Find where the given text appears and provide that cell's center as [x, y] coordinate. 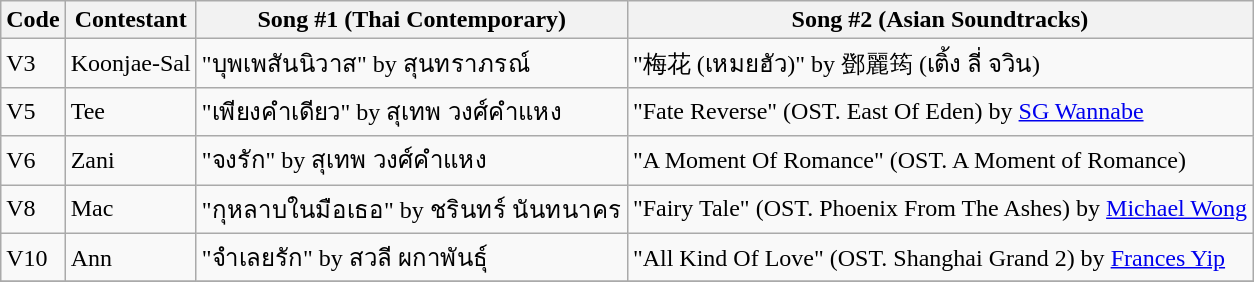
Zani [130, 160]
V6 [33, 160]
Ann [130, 258]
V5 [33, 112]
Mac [130, 208]
Tee [130, 112]
"All Kind Of Love" (OST. Shanghai Grand 2) by Frances Yip [940, 258]
V3 [33, 64]
"กุหลาบในมือเธอ" by ชรินทร์ นันทนาคร [412, 208]
"เพียงคำเดียว" by สุเทพ วงศ์คำแหง [412, 112]
"A Moment Of Romance" (OST. A Moment of Romance) [940, 160]
Song #1 (Thai Contemporary) [412, 20]
Code [33, 20]
"Fate Reverse" (OST. East Of Eden) by SG Wannabe [940, 112]
V8 [33, 208]
Contestant [130, 20]
V10 [33, 258]
"จำเลยรัก" by สวลี ผกาพันธุ์ [412, 258]
"บุพเพสันนิวาส" by สุนทราภรณ์ [412, 64]
"梅花 (เหมยฮัว)" by 鄧麗筠 (เติ้ง ลี่ จวิน) [940, 64]
"Fairy Tale" (OST. Phoenix From The Ashes) by Michael Wong [940, 208]
Song #2 (Asian Soundtracks) [940, 20]
"จงรัก" by สุเทพ วงศ์คำแหง [412, 160]
Koonjae-Sal [130, 64]
